Return (X, Y) of the center of cell containing provided text 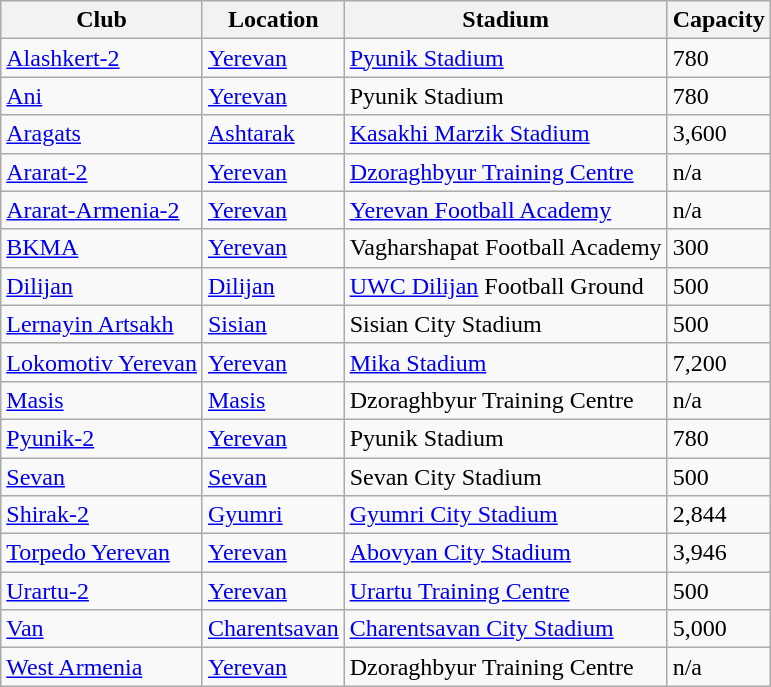
Pyunik-2 (102, 438)
5,000 (718, 629)
BKMA (102, 248)
2,844 (718, 515)
Gyumri City Stadium (506, 515)
Capacity (718, 20)
Alashkert-2 (102, 58)
Shirak-2 (102, 515)
Urartu Training Centre (506, 591)
West Armenia (102, 667)
Abovyan City Stadium (506, 553)
300 (718, 248)
Sisian (273, 324)
Gyumri (273, 515)
UWC Dilijan Football Ground (506, 286)
Mika Stadium (506, 362)
Stadium (506, 20)
Ararat-Armenia-2 (102, 210)
Charentsavan (273, 629)
7,200 (718, 362)
Yerevan Football Academy (506, 210)
Ararat-2 (102, 172)
Van (102, 629)
Vagharshapat Football Academy (506, 248)
Sisian City Stadium (506, 324)
Ani (102, 96)
Aragats (102, 134)
3,946 (718, 553)
Location (273, 20)
Kasakhi Marzik Stadium (506, 134)
Ashtarak (273, 134)
Lernayin Artsakh (102, 324)
Lokomotiv Yerevan (102, 362)
3,600 (718, 134)
Torpedo Yerevan (102, 553)
Sevan City Stadium (506, 477)
Urartu-2 (102, 591)
Charentsavan City Stadium (506, 629)
Club (102, 20)
